Detect which cell encompasses the target text, then output its [X, Y] center coordinate. 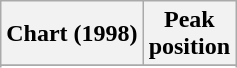
Peakposition [189, 34]
Chart (1998) [72, 34]
